Extract the (X, Y) coordinate from the center of the cell holding the provided text.  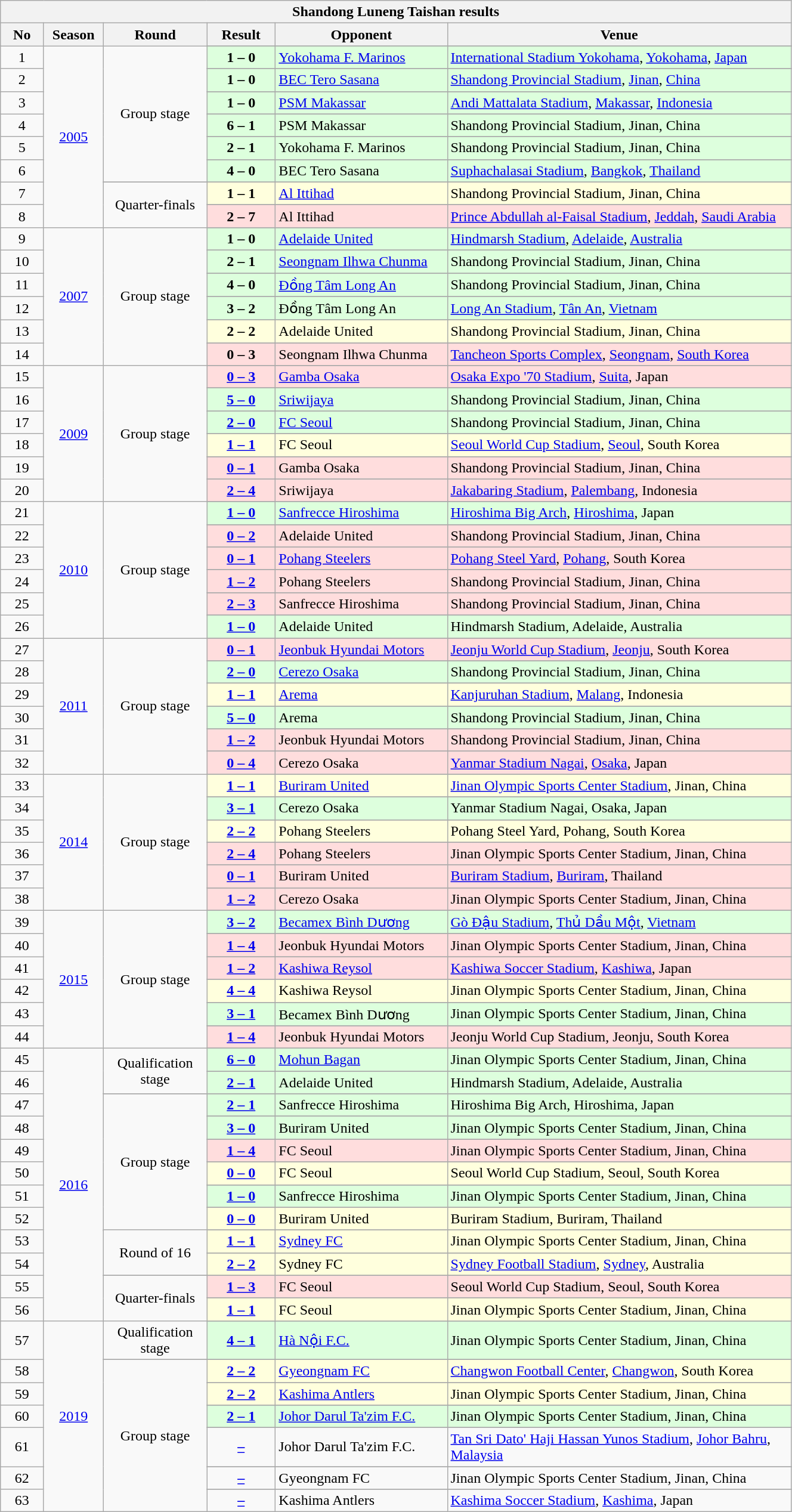
26 (22, 626)
54 (22, 1264)
58 (22, 1371)
0 – 2 (241, 536)
57 (22, 1340)
Tancheon Sports Complex, Seongnam, South Korea (619, 354)
1 (22, 57)
9 (22, 239)
30 (22, 718)
46 (22, 1083)
4 – 4 (241, 991)
21 (22, 513)
20 (22, 490)
24 (22, 581)
28 (22, 672)
Tan Sri Dato' Haji Hassan Yunos Stadium, Johor Bahru, Malaysia (619, 1447)
2 – 3 (241, 604)
Round (155, 35)
42 (22, 991)
4 (22, 125)
Sydney Football Stadium, Sydney, Australia (619, 1264)
22 (22, 536)
3 – 0 (241, 1128)
45 (22, 1060)
63 (22, 1501)
Round of 16 (155, 1253)
34 (22, 808)
62 (22, 1478)
Kanjuruhan Stadium, Malang, Indonesia (619, 695)
14 (22, 354)
Changwon Football Center, Changwon, South Korea (619, 1371)
Result (241, 35)
Mohun Bagan (361, 1060)
37 (22, 876)
2010 (74, 570)
Hà Nội F.C. (361, 1340)
10 (22, 261)
16 (22, 400)
No (22, 35)
50 (22, 1173)
2 (22, 80)
Jakabaring Stadium, Palembang, Indonesia (619, 490)
Prince Abdullah al-Faisal Stadium, Jeddah, Saudi Arabia (619, 216)
13 (22, 332)
32 (22, 763)
8 (22, 216)
6 – 1 (241, 125)
53 (22, 1241)
23 (22, 558)
5 (22, 148)
25 (22, 604)
International Stadium Yokohama, Yokohama, Japan (619, 57)
27 (22, 650)
17 (22, 422)
Season (74, 35)
7 (22, 193)
Kashima Soccer Stadium, Kashima, Japan (619, 1501)
1 – 3 (241, 1287)
19 (22, 468)
52 (22, 1219)
29 (22, 695)
2 – 7 (241, 216)
11 (22, 285)
0 – 4 (241, 763)
18 (22, 445)
2005 (74, 137)
Opponent (361, 35)
Kashiwa Soccer Stadium, Kashiwa, Japan (619, 968)
12 (22, 308)
33 (22, 786)
Long An Stadium, Tân An, Vietnam (619, 308)
38 (22, 899)
40 (22, 945)
2009 (74, 434)
Osaka Expo '70 Stadium, Suita, Japan (619, 377)
Shandong Luneng Taishan results (396, 12)
41 (22, 968)
55 (22, 1287)
2007 (74, 296)
2019 (74, 1416)
6 (22, 171)
3 (22, 103)
51 (22, 1196)
6 – 0 (241, 1060)
59 (22, 1394)
35 (22, 831)
Venue (619, 35)
2011 (74, 706)
56 (22, 1309)
Gò Đậu Stadium, Thủ Dầu Một, Vietnam (619, 922)
47 (22, 1105)
49 (22, 1151)
61 (22, 1447)
60 (22, 1417)
Andi Mattalata Stadium, Makassar, Indonesia (619, 103)
36 (22, 854)
4 – 1 (241, 1340)
2015 (74, 979)
Suphachalasai Stadium, Bangkok, Thailand (619, 171)
15 (22, 377)
44 (22, 1037)
43 (22, 1014)
31 (22, 740)
39 (22, 922)
2016 (74, 1185)
48 (22, 1128)
2014 (74, 842)
